Output the [X, Y] coordinate of the center of the cell containing the given text.  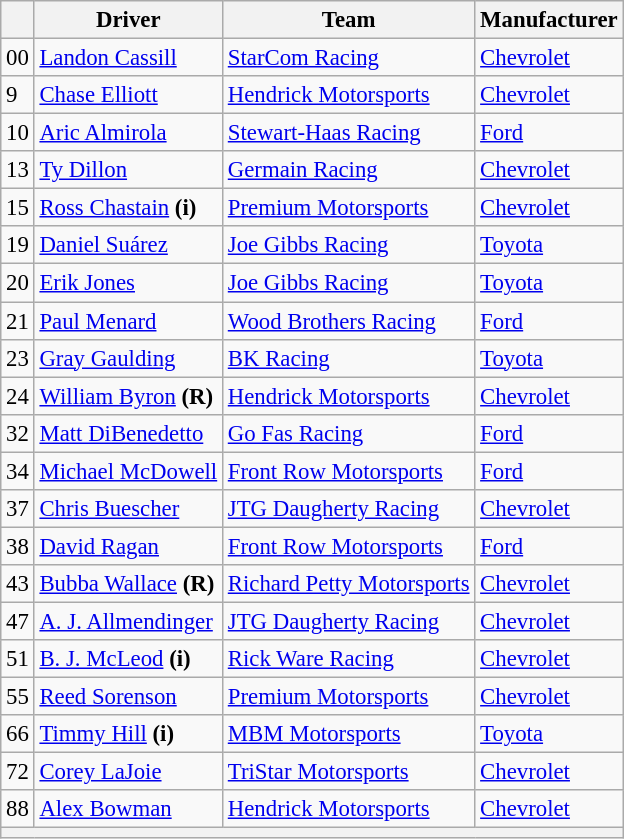
23 [18, 358]
32 [18, 433]
9 [18, 95]
Aric Almirola [128, 133]
10 [18, 133]
Corey LaJoie [128, 772]
A. J. Allmendinger [128, 621]
00 [18, 58]
Driver [128, 20]
Timmy Hill (i) [128, 734]
47 [18, 621]
Wood Brothers Racing [348, 321]
B. J. McLeod (i) [128, 659]
Chris Buescher [128, 509]
Michael McDowell [128, 471]
34 [18, 471]
51 [18, 659]
Richard Petty Motorsports [348, 584]
MBM Motorsports [348, 734]
43 [18, 584]
20 [18, 283]
Erik Jones [128, 283]
Rick Ware Racing [348, 659]
66 [18, 734]
Landon Cassill [128, 58]
Germain Racing [348, 170]
David Ragan [128, 546]
55 [18, 697]
TriStar Motorsports [348, 772]
72 [18, 772]
Paul Menard [128, 321]
Ty Dillon [128, 170]
Chase Elliott [128, 95]
William Byron (R) [128, 396]
Matt DiBenedetto [128, 433]
BK Racing [348, 358]
Go Fas Racing [348, 433]
Reed Sorenson [128, 697]
19 [18, 245]
21 [18, 321]
Ross Chastain (i) [128, 208]
Bubba Wallace (R) [128, 584]
13 [18, 170]
Daniel Suárez [128, 245]
15 [18, 208]
Stewart-Haas Racing [348, 133]
88 [18, 809]
Alex Bowman [128, 809]
24 [18, 396]
38 [18, 546]
37 [18, 509]
Gray Gaulding [128, 358]
StarCom Racing [348, 58]
Manufacturer [549, 20]
Team [348, 20]
